Search for the cell housing the specified text and yield its (X, Y) center coordinate. 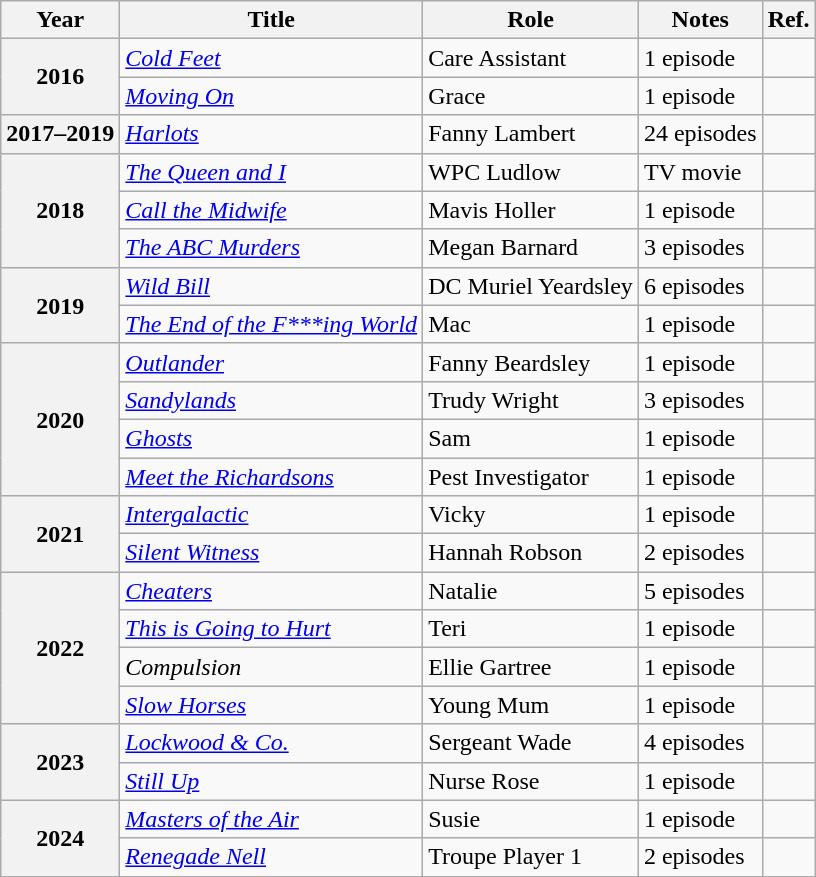
4 episodes (700, 743)
5 episodes (700, 591)
Role (531, 20)
Title (272, 20)
Notes (700, 20)
Compulsion (272, 667)
2016 (60, 77)
Sandylands (272, 400)
Slow Horses (272, 705)
The End of the F***ing World (272, 324)
Outlander (272, 362)
2017–2019 (60, 134)
Silent Witness (272, 553)
Megan Barnard (531, 248)
2020 (60, 419)
Vicky (531, 515)
Cold Feet (272, 58)
Young Mum (531, 705)
6 episodes (700, 286)
Care Assistant (531, 58)
The ABC Murders (272, 248)
24 episodes (700, 134)
Mac (531, 324)
Lockwood & Co. (272, 743)
Moving On (272, 96)
DC Muriel Yeardsley (531, 286)
WPC Ludlow (531, 172)
Fanny Lambert (531, 134)
Sergeant Wade (531, 743)
Grace (531, 96)
Call the Midwife (272, 210)
Intergalactic (272, 515)
Troupe Player 1 (531, 857)
Trudy Wright (531, 400)
2021 (60, 534)
Year (60, 20)
This is Going to Hurt (272, 629)
Cheaters (272, 591)
2022 (60, 648)
2018 (60, 210)
TV movie (700, 172)
Ref. (788, 20)
Ghosts (272, 438)
Sam (531, 438)
Susie (531, 819)
Fanny Beardsley (531, 362)
2023 (60, 762)
Meet the Richardsons (272, 477)
Renegade Nell (272, 857)
Harlots (272, 134)
Hannah Robson (531, 553)
Natalie (531, 591)
2024 (60, 838)
Still Up (272, 781)
Teri (531, 629)
Pest Investigator (531, 477)
The Queen and I (272, 172)
Mavis Holler (531, 210)
Nurse Rose (531, 781)
Ellie Gartree (531, 667)
Masters of the Air (272, 819)
2019 (60, 305)
Wild Bill (272, 286)
